Determine the [X, Y] coordinate at the center of the cell enclosing the given text.  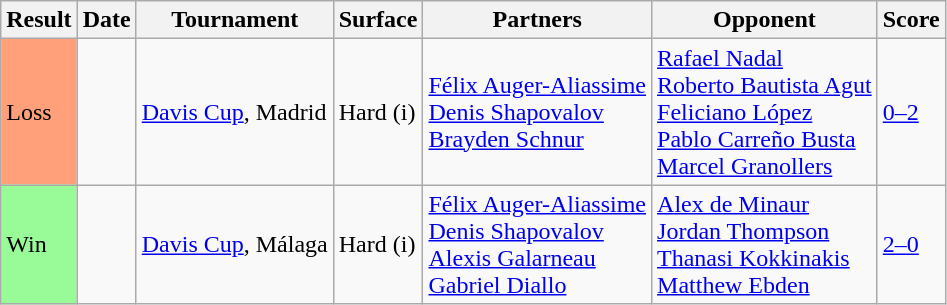
Félix Auger-Aliassime Denis Shapovalov Alexis Galarneau Gabriel Diallo [538, 244]
Davis Cup, Madrid [234, 112]
Félix Auger-Aliassime Denis Shapovalov Brayden Schnur [538, 112]
Tournament [234, 20]
Loss [39, 112]
Opponent [765, 20]
2–0 [911, 244]
Alex de Minaur Jordan Thompson Thanasi Kokkinakis Matthew Ebden [765, 244]
Surface [378, 20]
Date [106, 20]
Score [911, 20]
Partners [538, 20]
Rafael Nadal Roberto Bautista Agut Feliciano López Pablo Carreño Busta Marcel Granollers [765, 112]
Result [39, 20]
0–2 [911, 112]
Davis Cup, Málaga [234, 244]
Win [39, 244]
